Find where the given text appears and provide that cell's center as (X, Y) coordinate. 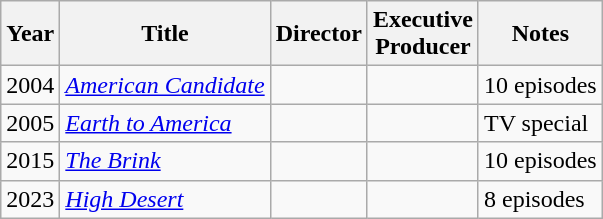
2004 (30, 85)
TV special (540, 123)
Earth to America (165, 123)
Year (30, 34)
High Desert (165, 199)
2015 (30, 161)
8 episodes (540, 199)
American Candidate (165, 85)
2023 (30, 199)
Director (318, 34)
The Brink (165, 161)
Notes (540, 34)
ExecutiveProducer (422, 34)
2005 (30, 123)
Title (165, 34)
